Extract the (x, y) coordinate from the center of the cell holding the provided text.  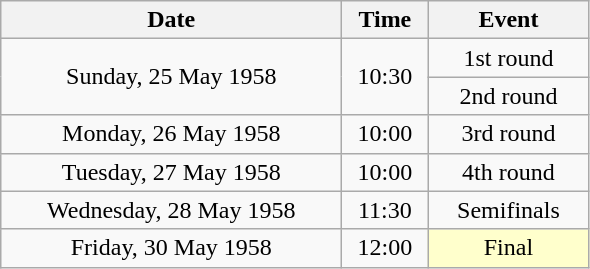
Wednesday, 28 May 1958 (172, 210)
Time (385, 20)
Tuesday, 27 May 1958 (172, 172)
12:00 (385, 248)
Date (172, 20)
4th round (508, 172)
10:30 (385, 77)
Monday, 26 May 1958 (172, 134)
Semifinals (508, 210)
11:30 (385, 210)
2nd round (508, 96)
Sunday, 25 May 1958 (172, 77)
3rd round (508, 134)
Friday, 30 May 1958 (172, 248)
Final (508, 248)
Event (508, 20)
1st round (508, 58)
